Pinpoint the cell where the given text exists, returning its (x, y) midpoint coordinate. 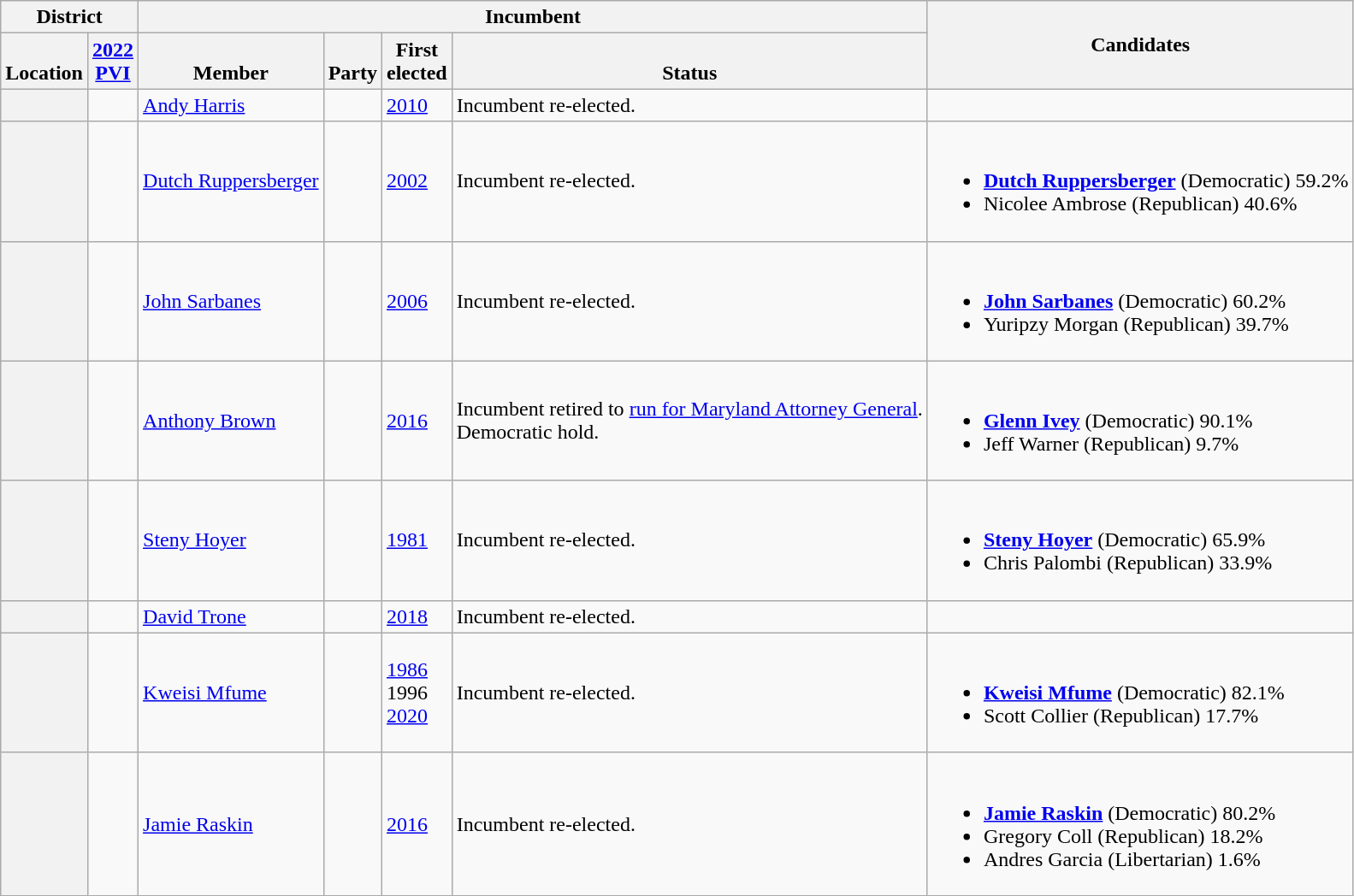
John Sarbanes (231, 301)
2018 (417, 616)
Steny Hoyer (Democratic) 65.9%Chris Palombi (Republican) 33.9% (1140, 540)
Incumbent (534, 17)
Incumbent retired to run for Maryland Attorney General.Democratic hold. (689, 421)
Member (231, 62)
Jamie Raskin (Democratic) 80.2%Gregory Coll (Republican) 18.2%Andres Garcia (Libertarian) 1.6% (1140, 824)
Location (44, 62)
Party (352, 62)
Firstelected (417, 62)
Jamie Raskin (231, 824)
Andy Harris (231, 105)
Anthony Brown (231, 421)
Glenn Ivey (Democratic) 90.1%Jeff Warner (Republican) 9.7% (1140, 421)
Kweisi Mfume (Democratic) 82.1%Scott Collier (Republican) 17.7% (1140, 693)
District (70, 17)
2002 (417, 181)
2010 (417, 105)
Dutch Ruppersberger (231, 181)
Status (689, 62)
David Trone (231, 616)
19861996 2020 (417, 693)
1981 (417, 540)
2022PVI (113, 62)
Dutch Ruppersberger (Democratic) 59.2%Nicolee Ambrose (Republican) 40.6% (1140, 181)
2006 (417, 301)
Steny Hoyer (231, 540)
Kweisi Mfume (231, 693)
John Sarbanes (Democratic) 60.2%Yuripzy Morgan (Republican) 39.7% (1140, 301)
Candidates (1140, 44)
